Capture the cell that displays the provided text and extract its (X, Y) central coordinate. 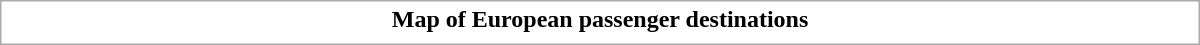
Map of European passenger destinations (600, 19)
